Scan for the cell matching the given text and deliver its [x, y] coordinate at center. 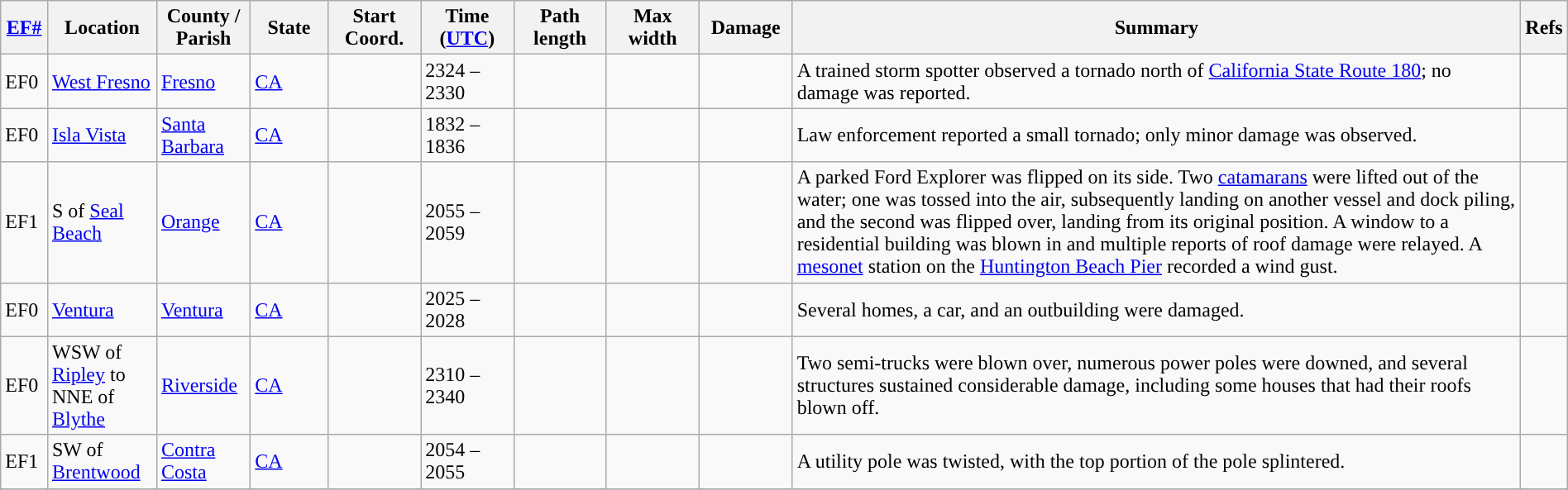
SW of Brentwood [102, 461]
Santa Barbara [203, 136]
Riverside [203, 385]
2025 – 2028 [467, 309]
Max width [653, 28]
Orange [203, 222]
1832 – 1836 [467, 136]
Contra Costa [203, 461]
2310 – 2340 [467, 385]
Path length [560, 28]
Fresno [203, 81]
Start Coord. [374, 28]
WSW of Ripley to NNE of Blythe [102, 385]
A utility pole was twisted, with the top portion of the pole splintered. [1156, 461]
2055 – 2059 [467, 222]
2054 – 2055 [467, 461]
EF# [25, 28]
Time (UTC) [467, 28]
State [289, 28]
S of Seal Beach [102, 222]
County / Parish [203, 28]
Refs [1545, 28]
Several homes, a car, and an outbuilding were damaged. [1156, 309]
Law enforcement reported a small tornado; only minor damage was observed. [1156, 136]
West Fresno [102, 81]
Location [102, 28]
2324 – 2330 [467, 81]
Summary [1156, 28]
Isla Vista [102, 136]
A trained storm spotter observed a tornado north of California State Route 180; no damage was reported. [1156, 81]
Damage [746, 28]
